Provide the (x, y) coordinate of the cell's center where the given text is located.  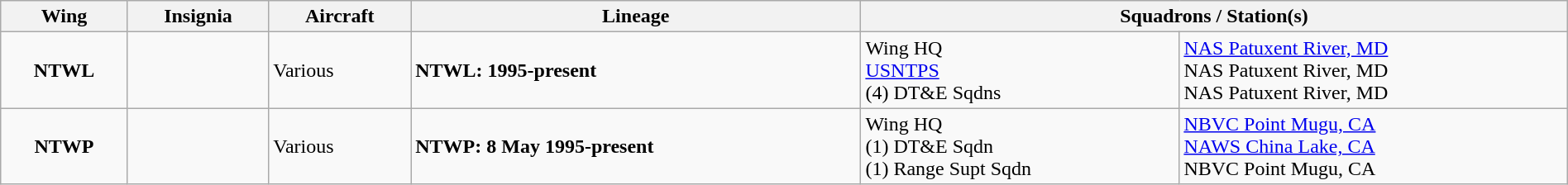
NTWP: 8 May 1995-present (636, 146)
NTWP (65, 146)
Wing HQUSNTPS(4) DT&E Sqdns (1021, 70)
Aircraft (340, 17)
Insignia (198, 17)
Wing (65, 17)
NTWL: 1995-present (636, 70)
Wing HQ(1) DT&E Sqdn(1) Range Supt Sqdn (1021, 146)
NBVC Point Mugu, CANAWS China Lake, CANBVC Point Mugu, CA (1373, 146)
Lineage (636, 17)
NAS Patuxent River, MDNAS Patuxent River, MDNAS Patuxent River, MD (1373, 70)
NTWL (65, 70)
Squadrons / Station(s) (1214, 17)
